For the text-containing cell, return its midpoint in [x, y] coordinate format. 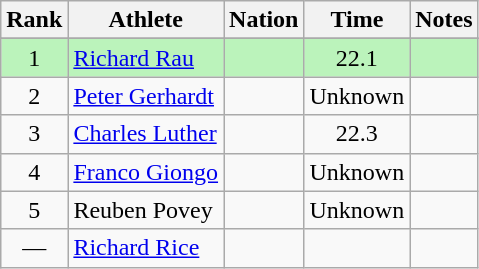
5 [34, 210]
Reuben Povey [146, 210]
22.3 [357, 134]
Time [357, 20]
3 [34, 134]
Notes [444, 20]
Charles Luther [146, 134]
Franco Giongo [146, 172]
2 [34, 96]
22.1 [357, 58]
4 [34, 172]
Richard Rau [146, 58]
— [34, 248]
Peter Gerhardt [146, 96]
Richard Rice [146, 248]
Athlete [146, 20]
1 [34, 58]
Nation [264, 20]
Rank [34, 20]
